Pinpoint the cell where the given text exists, returning its [X, Y] midpoint coordinate. 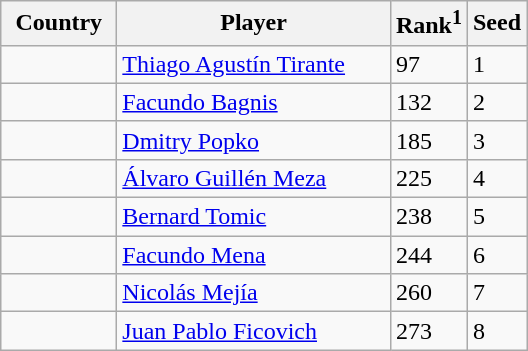
5 [496, 217]
Dmitry Popko [254, 140]
Juan Pablo Ficovich [254, 331]
Facundo Mena [254, 255]
3 [496, 140]
2 [496, 102]
238 [428, 217]
225 [428, 178]
Facundo Bagnis [254, 102]
244 [428, 255]
1 [496, 64]
260 [428, 293]
4 [496, 178]
8 [496, 331]
Thiago Agustín Tirante [254, 64]
Bernard Tomic [254, 217]
273 [428, 331]
Seed [496, 24]
Country [59, 24]
Nicolás Mejía [254, 293]
7 [496, 293]
Rank1 [428, 24]
97 [428, 64]
Álvaro Guillén Meza [254, 178]
6 [496, 255]
132 [428, 102]
Player [254, 24]
185 [428, 140]
